Determine the (x, y) coordinate at the center of the cell enclosing the given text.  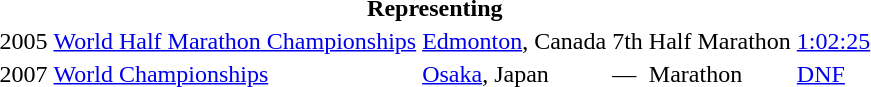
7th (628, 41)
World Half Marathon Championships (235, 41)
1:02:25 (833, 41)
Half Marathon (720, 41)
Edmonton, Canada (514, 41)
